For the text-containing cell, return its midpoint in (x, y) coordinate format. 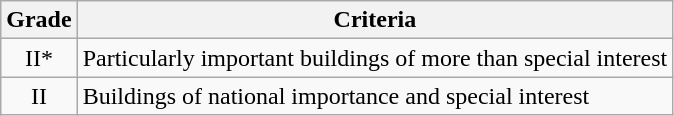
Particularly important buildings of more than special interest (375, 58)
Buildings of national importance and special interest (375, 96)
II (39, 96)
Criteria (375, 20)
II* (39, 58)
Grade (39, 20)
